From the cell containing the given text, extract its center point as [x, y] coordinate. 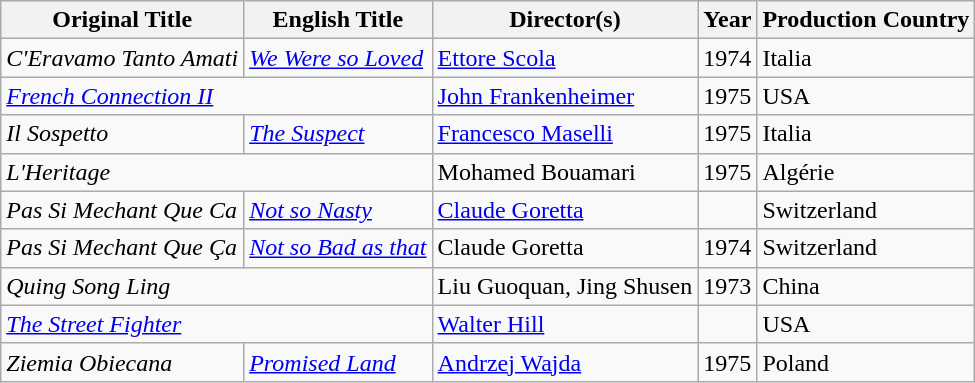
Year [728, 20]
French Connection II [216, 96]
English Title [338, 20]
L'Heritage [216, 172]
Algérie [866, 172]
Liu Guoquan, Jing Shusen [565, 286]
Walter Hill [565, 324]
John Frankenheimer [565, 96]
Ziemia Obiecana [122, 362]
Poland [866, 362]
The Suspect [338, 134]
Pas Si Mechant Que Ça [122, 248]
Not so Bad as that [338, 248]
China [866, 286]
Mohamed Bouamari [565, 172]
Promised Land [338, 362]
Ettore Scola [565, 58]
Production Country [866, 20]
Francesco Maselli [565, 134]
Quing Song Ling [216, 286]
Andrzej Wajda [565, 362]
1973 [728, 286]
Pas Si Mechant Que Ca [122, 210]
Original Title [122, 20]
Director(s) [565, 20]
The Street Fighter [216, 324]
We Were so Loved [338, 58]
Il Sospetto [122, 134]
Not so Nasty [338, 210]
C'Eravamo Tanto Amati [122, 58]
